Identify which cell holds the provided text, then report its (X, Y) central coordinate. 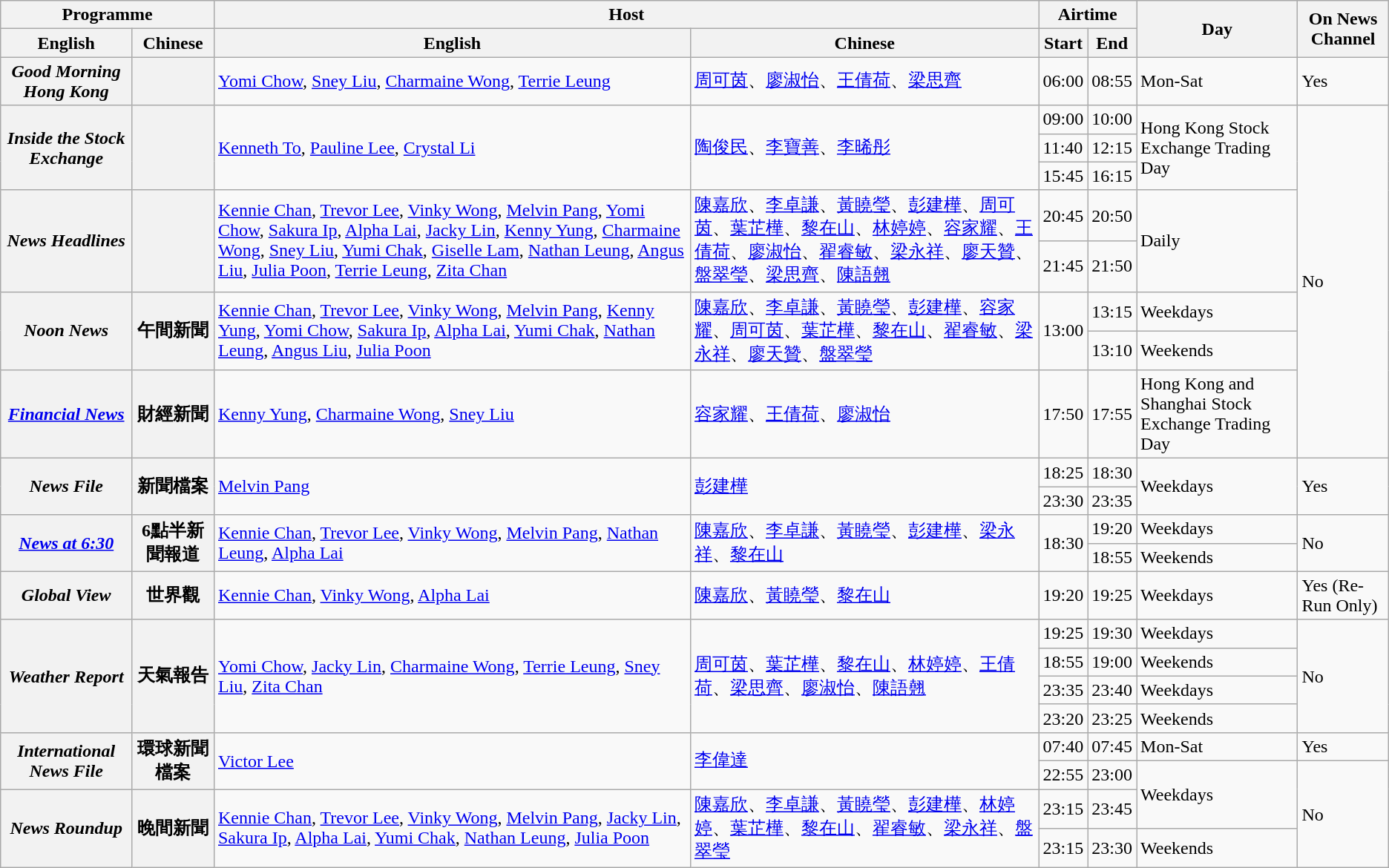
News Headlines (67, 240)
23:00 (1112, 775)
19:00 (1112, 662)
新聞檔案 (174, 487)
12:15 (1112, 148)
News at 6:30 (67, 543)
Host (626, 15)
06:00 (1063, 82)
20:50 (1112, 215)
陶俊民、李寶善、李晞彤 (864, 148)
End (1112, 43)
Daily (1217, 240)
16:15 (1112, 176)
Global View (67, 595)
13:00 (1063, 331)
News File (67, 487)
21:45 (1063, 267)
陳嘉欣、李卓謙、黃䁱瑩、彭建樺、周可茵、葉芷樺、黎在山、林婷婷、容家耀、王倩荷、廖淑怡、翟睿敏、梁永祥、廖天贊、盤翠瑩、梁思齊、陳語翹 (864, 240)
財經新聞 (174, 414)
Start (1063, 43)
Airtime (1088, 15)
Day (1217, 29)
Weather Report (67, 676)
天氣報告 (174, 676)
International News File (67, 760)
容家耀、王倩荷、廖淑怡 (864, 414)
Hong Kong and Shanghai Stock Exchange Trading Day (1217, 414)
陳嘉欣、黃䁱瑩、黎在山 (864, 595)
On News Channel (1343, 29)
Victor Lee (452, 760)
Programme (108, 15)
Yomi Chow, Sney Liu, Charmaine Wong, Terrie Leung (452, 82)
07:40 (1063, 746)
Kenneth To, Pauline Lee, Crystal Li (452, 148)
21:50 (1112, 267)
13:10 (1112, 350)
23:25 (1112, 718)
陳嘉欣、李卓謙、黃䁱瑩、彭建樺、林婷婷、葉芷樺、黎在山、翟睿敏、梁永祥、盤翠瑩 (864, 829)
陳嘉欣、李卓謙、黃䁱瑩、彭建樺、梁永祥、黎在山 (864, 543)
環球新聞檔案 (174, 760)
08:55 (1112, 82)
Yomi Chow, Jacky Lin, Charmaine Wong, Terrie Leung, Sney Liu, Zita Chan (452, 676)
15:45 (1063, 176)
22:55 (1063, 775)
Kenny Yung, Charmaine Wong, Sney Liu (452, 414)
Kennie Chan, Vinky Wong, Alpha Lai (452, 595)
18:25 (1063, 473)
世界觀 (174, 595)
陳嘉欣、李卓謙、黃䁱瑩、彭建樺、容家耀、周可茵、葉芷樺、黎在山、翟睿敏、梁永祥、廖天贊、盤翠瑩 (864, 331)
Kennie Chan, Trevor Lee, Vinky Wong, Melvin Pang, Jacky Lin, Sakura Ip, Alpha Lai, Yumi Chak, Nathan Leung, Julia Poon (452, 829)
彭建樺 (864, 487)
23:40 (1112, 690)
晚間新聞 (174, 829)
News Roundup (67, 829)
19:30 (1112, 634)
10:00 (1112, 119)
07:45 (1112, 746)
Melvin Pang (452, 487)
午間新聞 (174, 331)
Hong Kong Stock Exchange Trading Day (1217, 148)
Kennie Chan, Trevor Lee, Vinky Wong, Melvin Pang, Kenny Yung, Yomi Chow, Sakura Ip, Alpha Lai, Yumi Chak, Nathan Leung, Angus Liu, Julia Poon (452, 331)
Noon News (67, 331)
23:45 (1112, 809)
Inside the Stock Exchange (67, 148)
17:50 (1063, 414)
Good Morning Hong Kong (67, 82)
09:00 (1063, 119)
李偉達 (864, 760)
23:20 (1063, 718)
11:40 (1063, 148)
20:45 (1063, 215)
13:15 (1112, 312)
Kennie Chan, Trevor Lee, Vinky Wong, Melvin Pang, Nathan Leung, Alpha Lai (452, 543)
周可茵、廖淑怡、王倩荷、梁思齊 (864, 82)
Yes (Re-Run Only) (1343, 595)
Financial News (67, 414)
6點半新聞報道 (174, 543)
周可茵、葉芷樺、黎在山、林婷婷、王倩荷、梁思齊、廖淑怡、陳語翹 (864, 676)
17:55 (1112, 414)
